Locate the cell with the specified text and output its (x, y) center coordinate. 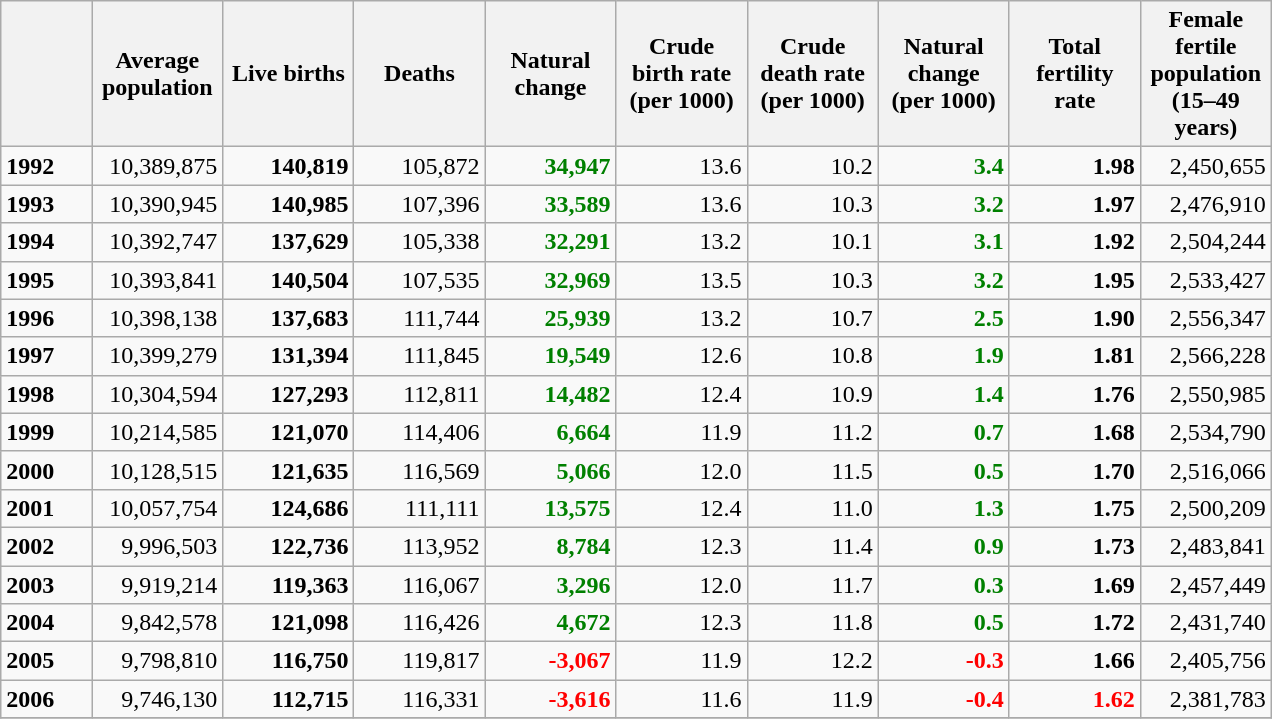
1994 (46, 242)
111,111 (420, 508)
111,744 (420, 318)
-3,067 (550, 661)
Female fertile population (15–49 years) (1206, 74)
1.92 (1074, 242)
1.95 (1074, 280)
1.69 (1074, 585)
5,066 (550, 470)
10,398,138 (158, 318)
112,811 (420, 394)
11.7 (812, 585)
2,534,790 (1206, 432)
1.75 (1074, 508)
9,746,130 (158, 699)
10,390,945 (158, 204)
1.68 (1074, 432)
1992 (46, 166)
1.76 (1074, 394)
105,338 (420, 242)
1.4 (944, 394)
10.7 (812, 318)
2.5 (944, 318)
2,550,985 (1206, 394)
13,575 (550, 508)
12.6 (682, 356)
0.3 (944, 585)
11.4 (812, 546)
11.2 (812, 432)
2004 (46, 623)
6,664 (550, 432)
140,985 (288, 204)
3.1 (944, 242)
2,476,910 (1206, 204)
10,399,279 (158, 356)
11.6 (682, 699)
Crude death rate (per 1000) (812, 74)
10.8 (812, 356)
119,363 (288, 585)
34,947 (550, 166)
113,952 (420, 546)
8,784 (550, 546)
12.2 (812, 661)
107,396 (420, 204)
1997 (46, 356)
-3,616 (550, 699)
Live births (288, 74)
1.73 (1074, 546)
9,842,578 (158, 623)
122,736 (288, 546)
Average population (158, 74)
10,304,594 (158, 394)
1.3 (944, 508)
2,431,740 (1206, 623)
127,293 (288, 394)
9,919,214 (158, 585)
1993 (46, 204)
14,482 (550, 394)
1.70 (1074, 470)
112,715 (288, 699)
1.98 (1074, 166)
11.0 (812, 508)
2,457,449 (1206, 585)
116,750 (288, 661)
2,533,427 (1206, 280)
124,686 (288, 508)
10,393,841 (158, 280)
11.5 (812, 470)
10.2 (812, 166)
-0.3 (944, 661)
137,683 (288, 318)
2,381,783 (1206, 699)
11.8 (812, 623)
10,128,515 (158, 470)
1.97 (1074, 204)
10,057,754 (158, 508)
1995 (46, 280)
2000 (46, 470)
2001 (46, 508)
140,819 (288, 166)
9,798,810 (158, 661)
Natural change (per 1000) (944, 74)
Deaths (420, 74)
Crude birth rate (per 1000) (682, 74)
1.66 (1074, 661)
107,535 (420, 280)
116,569 (420, 470)
2003 (46, 585)
116,331 (420, 699)
0.9 (944, 546)
33,589 (550, 204)
1.81 (1074, 356)
10,392,747 (158, 242)
121,098 (288, 623)
1.72 (1074, 623)
1.90 (1074, 318)
0.7 (944, 432)
1996 (46, 318)
2,556,347 (1206, 318)
116,067 (420, 585)
121,070 (288, 432)
13.5 (682, 280)
4,672 (550, 623)
131,394 (288, 356)
137,629 (288, 242)
25,939 (550, 318)
10.1 (812, 242)
2002 (46, 546)
2,566,228 (1206, 356)
114,406 (420, 432)
10,214,585 (158, 432)
2,405,756 (1206, 661)
32,969 (550, 280)
111,845 (420, 356)
Natural change (550, 74)
2005 (46, 661)
2,483,841 (1206, 546)
1999 (46, 432)
Total fertility rate (1074, 74)
121,635 (288, 470)
32,291 (550, 242)
19,549 (550, 356)
140,504 (288, 280)
3.4 (944, 166)
119,817 (420, 661)
116,426 (420, 623)
1998 (46, 394)
10,389,875 (158, 166)
10.9 (812, 394)
3,296 (550, 585)
2,516,066 (1206, 470)
1.62 (1074, 699)
2006 (46, 699)
2,500,209 (1206, 508)
105,872 (420, 166)
-0.4 (944, 699)
2,450,655 (1206, 166)
1.9 (944, 356)
9,996,503 (158, 546)
2,504,244 (1206, 242)
